Provide the [X, Y] coordinate of the cell's center where the given text is located.  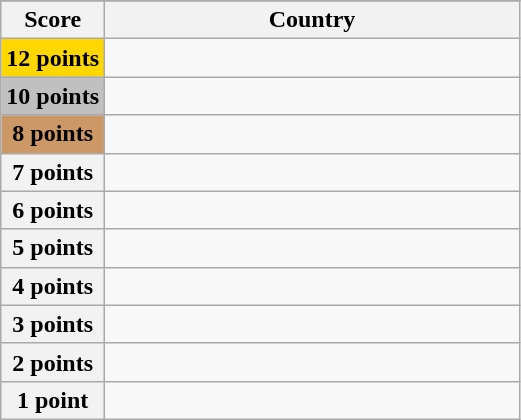
4 points [53, 286]
Score [53, 20]
7 points [53, 172]
Country [312, 20]
6 points [53, 210]
2 points [53, 362]
3 points [53, 324]
1 point [53, 400]
12 points [53, 58]
5 points [53, 248]
8 points [53, 134]
10 points [53, 96]
